Scan for the cell matching the given text and deliver its [x, y] coordinate at center. 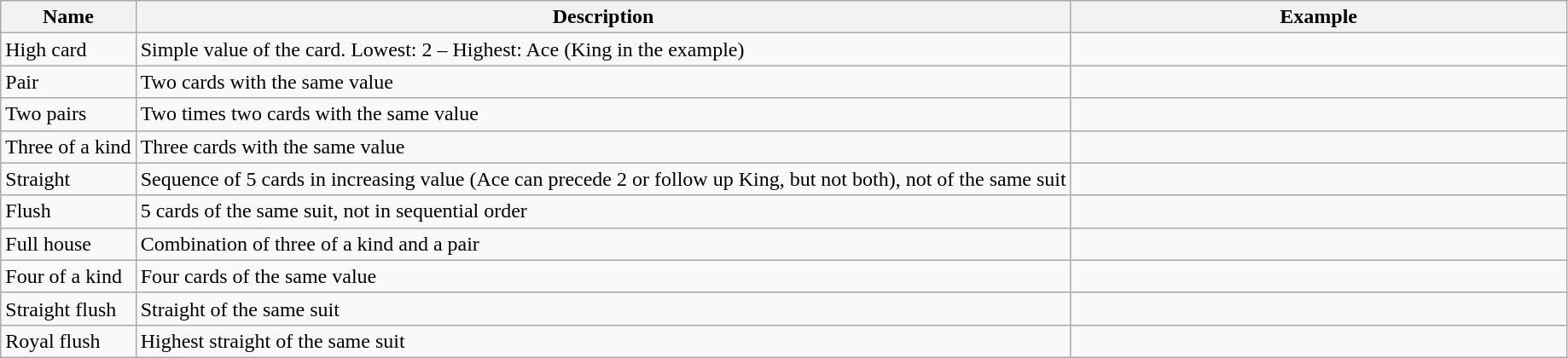
Simple value of the card. Lowest: 2 – Highest: Ace (King in the example) [603, 49]
Pair [68, 82]
Two pairs [68, 114]
Highest straight of the same suit [603, 341]
Straight [68, 179]
Description [603, 17]
Combination of three of a kind and a pair [603, 244]
Three of a kind [68, 147]
Straight flush [68, 309]
Straight of the same suit [603, 309]
Two cards with the same value [603, 82]
High card [68, 49]
Three cards with the same value [603, 147]
Flush [68, 211]
Example [1319, 17]
Two times two cards with the same value [603, 114]
Full house [68, 244]
Four cards of the same value [603, 276]
Royal flush [68, 341]
Sequence of 5 cards in increasing value (Ace can precede 2 or follow up King, but not both), not of the same suit [603, 179]
5 cards of the same suit, not in sequential order [603, 211]
Four of a kind [68, 276]
Name [68, 17]
